Return the [x, y] coordinate for the center point of the cell that contains the specified text.  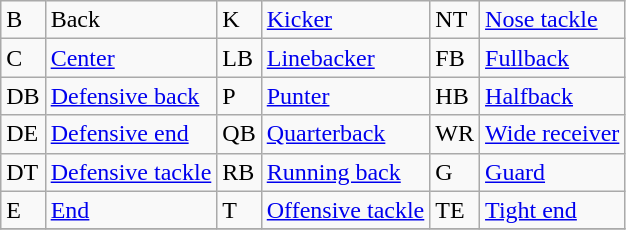
K [239, 20]
Quarterback [346, 134]
Back [131, 20]
FB [455, 58]
Running back [346, 172]
Offensive tackle [346, 210]
Linebacker [346, 58]
DT [23, 172]
P [239, 96]
DB [23, 96]
Wide receiver [552, 134]
Punter [346, 96]
Defensive tackle [131, 172]
Guard [552, 172]
End [131, 210]
NT [455, 20]
T [239, 210]
TE [455, 210]
Defensive end [131, 134]
LB [239, 58]
Halfback [552, 96]
Tight end [552, 210]
DE [23, 134]
B [23, 20]
E [23, 210]
RB [239, 172]
G [455, 172]
HB [455, 96]
C [23, 58]
Fullback [552, 58]
Nose tackle [552, 20]
QB [239, 134]
Defensive back [131, 96]
Kicker [346, 20]
WR [455, 134]
Center [131, 58]
